Detect which cell encompasses the target text, then output its (X, Y) center coordinate. 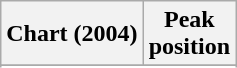
Chart (2004) (72, 34)
Peakposition (189, 34)
